Identify which cell holds the provided text, then report its (X, Y) central coordinate. 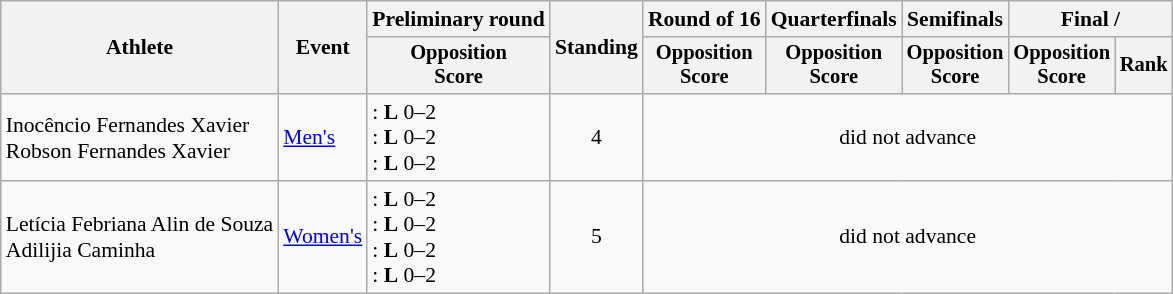
: L 0–2: L 0–2: L 0–2 (458, 138)
Athlete (140, 48)
Inocêncio Fernandes XavierRobson Fernandes Xavier (140, 138)
Semifinals (956, 19)
: L 0–2: L 0–2: L 0–2: L 0–2 (458, 237)
Quarterfinals (834, 19)
Rank (1144, 66)
Preliminary round (458, 19)
Women's (322, 237)
Standing (596, 48)
Men's (322, 138)
Round of 16 (704, 19)
Final / (1090, 19)
Event (322, 48)
5 (596, 237)
Letícia Febriana Alin de SouzaAdilijia Caminha (140, 237)
4 (596, 138)
